Return the [x, y] coordinate for the center point of the cell that contains the specified text.  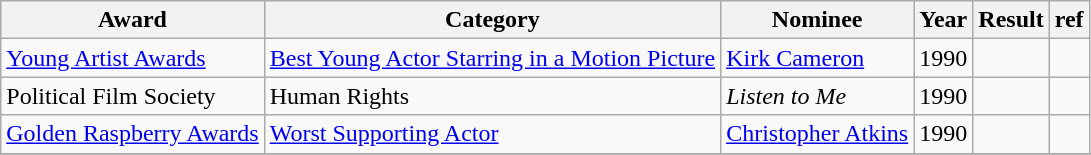
Christopher Atkins [818, 134]
Political Film Society [132, 96]
Golden Raspberry Awards [132, 134]
Listen to Me [818, 96]
Nominee [818, 20]
ref [1069, 20]
Category [492, 20]
Kirk Cameron [818, 58]
Year [944, 20]
Award [132, 20]
Result [1011, 20]
Young Artist Awards [132, 58]
Worst Supporting Actor [492, 134]
Human Rights [492, 96]
Best Young Actor Starring in a Motion Picture [492, 58]
